Pinpoint the cell where the given text exists, returning its [x, y] midpoint coordinate. 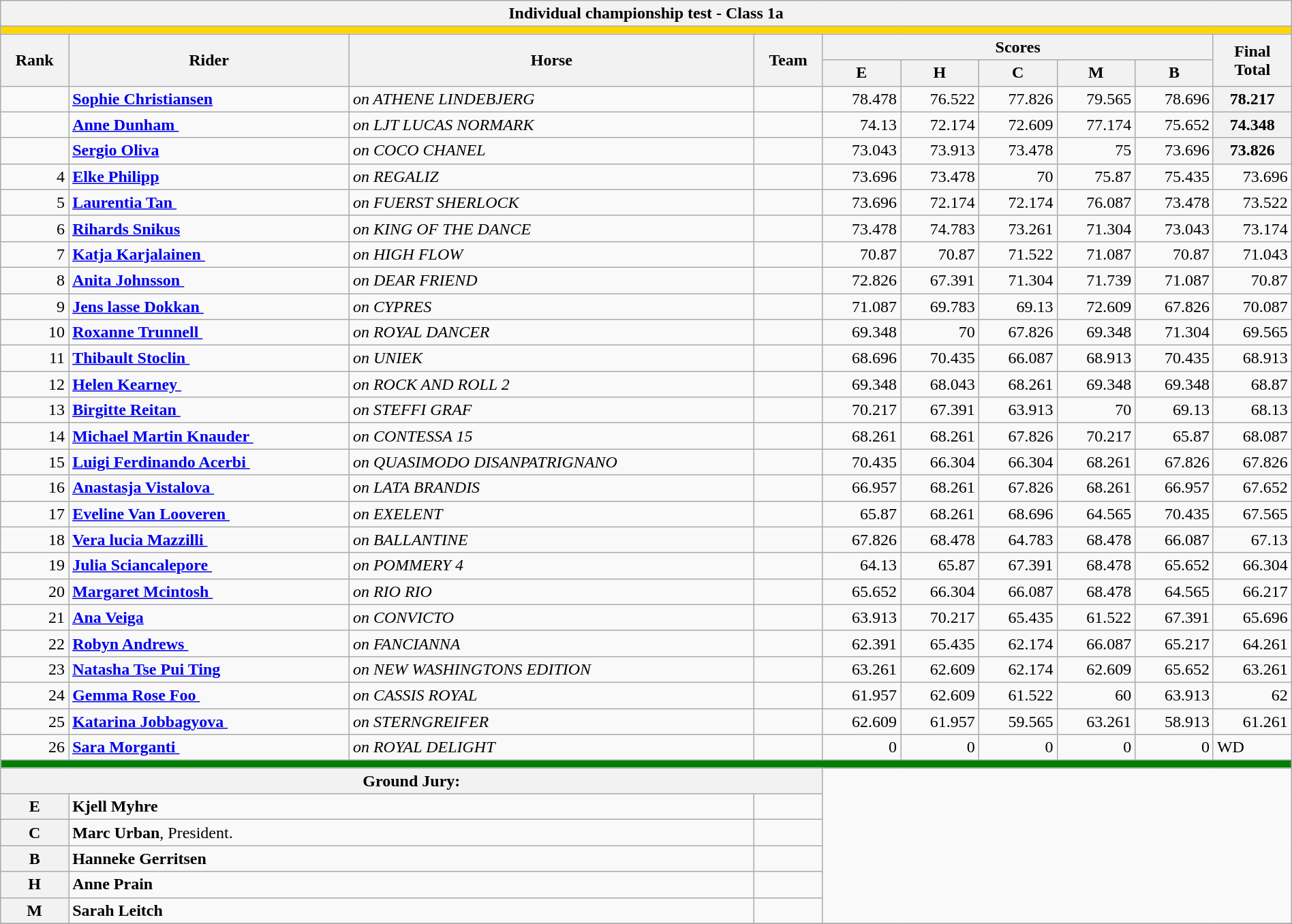
62.391 [861, 643]
73.913 [940, 151]
71.739 [1096, 280]
Rider [209, 60]
69.783 [940, 306]
78.478 [861, 99]
5 [35, 202]
on STEFFI GRAF [551, 410]
74.783 [940, 228]
67.652 [1252, 488]
14 [35, 436]
19 [35, 566]
Katarina Jobbagyova [209, 722]
64.783 [1018, 540]
75.652 [1175, 125]
on CONTESSA 15 [551, 436]
Sara Morganti [209, 748]
74.348 [1252, 125]
Roxanne Trunnell [209, 333]
Michael Martin Knauder [209, 436]
21 [35, 617]
on STERNGREIFER [551, 722]
Anne Dunham [209, 125]
Ground Jury: [412, 781]
on REGALIZ [551, 176]
68.087 [1252, 436]
73.522 [1252, 202]
Anastasja Vistalova [209, 488]
Birgitte Reitan [209, 410]
11 [35, 358]
10 [35, 333]
Eveline Van Looveren [209, 514]
Helen Kearney [209, 384]
Individual championship test - Class 1a [646, 14]
Elke Philipp [209, 176]
Julia Sciancalepore [209, 566]
9 [35, 306]
4 [35, 176]
on BALLANTINE [551, 540]
79.565 [1096, 99]
on FANCIANNA [551, 643]
Horse [551, 60]
59.565 [1018, 722]
on POMMERY 4 [551, 566]
67.565 [1252, 514]
Marc Urban, President. [412, 833]
on LJT LUCAS NORMARK [551, 125]
on ATHENE LINDEBJERG [551, 99]
Hanneke Gerritsen [412, 859]
60 [1096, 695]
73.826 [1252, 151]
Katja Karjalainen [209, 254]
on NEW WASHINGTONS EDITION [551, 669]
20 [35, 591]
Luigi Ferdinando Acerbi [209, 462]
on FUERST SHERLOCK [551, 202]
25 [35, 722]
Vera lucia Mazzilli [209, 540]
64.13 [861, 566]
68.13 [1252, 410]
Laurentia Tan [209, 202]
Gemma Rose Foo [209, 695]
65.696 [1252, 617]
68.043 [940, 384]
on RIO RIO [551, 591]
18 [35, 540]
on ROYAL DELIGHT [551, 748]
16 [35, 488]
71.043 [1252, 254]
Natasha Tse Pui Ting [209, 669]
73.261 [1018, 228]
64.261 [1252, 643]
on COCO CHANEL [551, 151]
on EXELENT [551, 514]
on CONVICTO [551, 617]
on QUASIMODO DISANPATRIGNANO [551, 462]
on DEAR FRIEND [551, 280]
Rihards Snikus [209, 228]
72.826 [861, 280]
67.13 [1252, 540]
Ana Veiga [209, 617]
73.174 [1252, 228]
on HIGH FLOW [551, 254]
on CYPRES [551, 306]
Anne Prain [412, 884]
Sophie Christiansen [209, 99]
Robyn Andrews [209, 643]
70.087 [1252, 306]
on UNIEK [551, 358]
76.087 [1096, 202]
75.87 [1096, 176]
Sergio Oliva [209, 151]
13 [35, 410]
69.565 [1252, 333]
77.826 [1018, 99]
Thibault Stoclin [209, 358]
Sarah Leitch [412, 910]
26 [35, 748]
Kjell Myhre [412, 807]
78.217 [1252, 99]
WD [1252, 748]
75.435 [1175, 176]
on ROYAL DANCER [551, 333]
65.217 [1175, 643]
12 [35, 384]
on ROCK AND ROLL 2 [551, 384]
74.13 [861, 125]
Anita Johnsson [209, 280]
17 [35, 514]
24 [35, 695]
6 [35, 228]
62 [1252, 695]
on CASSIS ROYAL [551, 695]
76.522 [940, 99]
78.696 [1175, 99]
66.217 [1252, 591]
Jens lasse Dokkan [209, 306]
Scores [1018, 47]
Rank [35, 60]
23 [35, 669]
Team [788, 60]
15 [35, 462]
22 [35, 643]
77.174 [1096, 125]
71.522 [1018, 254]
FinalTotal [1252, 60]
75 [1096, 151]
on LATA BRANDIS [551, 488]
Margaret Mcintosh [209, 591]
61.261 [1252, 722]
7 [35, 254]
8 [35, 280]
68.87 [1252, 384]
58.913 [1175, 722]
on KING OF THE DANCE [551, 228]
